Pinpoint the cell where the given text exists, returning its (x, y) midpoint coordinate. 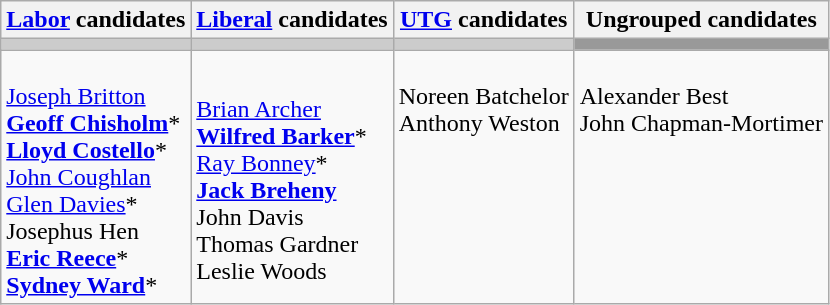
Joseph Britton Geoff Chisholm* Lloyd Costello* John Coughlan Glen Davies* Josephus Hen Eric Reece* Sydney Ward* (96, 177)
Labor candidates (96, 20)
UTG candidates (484, 20)
Noreen Batchelor Anthony Weston (484, 177)
Liberal candidates (292, 20)
Ungrouped candidates (701, 20)
Brian Archer Wilfred Barker* Ray Bonney* Jack Breheny John Davis Thomas Gardner Leslie Woods (292, 177)
Alexander Best John Chapman-Mortimer (701, 177)
